Search for the cell housing the specified text and yield its [x, y] center coordinate. 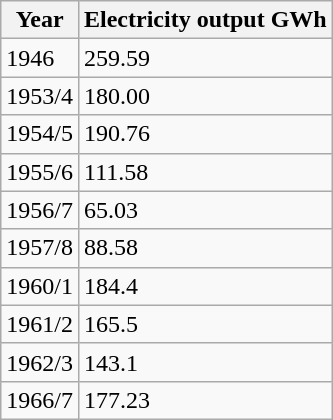
Year [40, 20]
1953/4 [40, 96]
1954/5 [40, 134]
259.59 [205, 58]
1946 [40, 58]
88.58 [205, 248]
165.5 [205, 324]
190.76 [205, 134]
180.00 [205, 96]
177.23 [205, 400]
1962/3 [40, 362]
143.1 [205, 362]
1955/6 [40, 172]
1956/7 [40, 210]
1960/1 [40, 286]
Electricity output GWh [205, 20]
1957/8 [40, 248]
111.58 [205, 172]
184.4 [205, 286]
65.03 [205, 210]
1966/7 [40, 400]
1961/2 [40, 324]
